Extract the [X, Y] coordinate from the center of the cell holding the provided text.  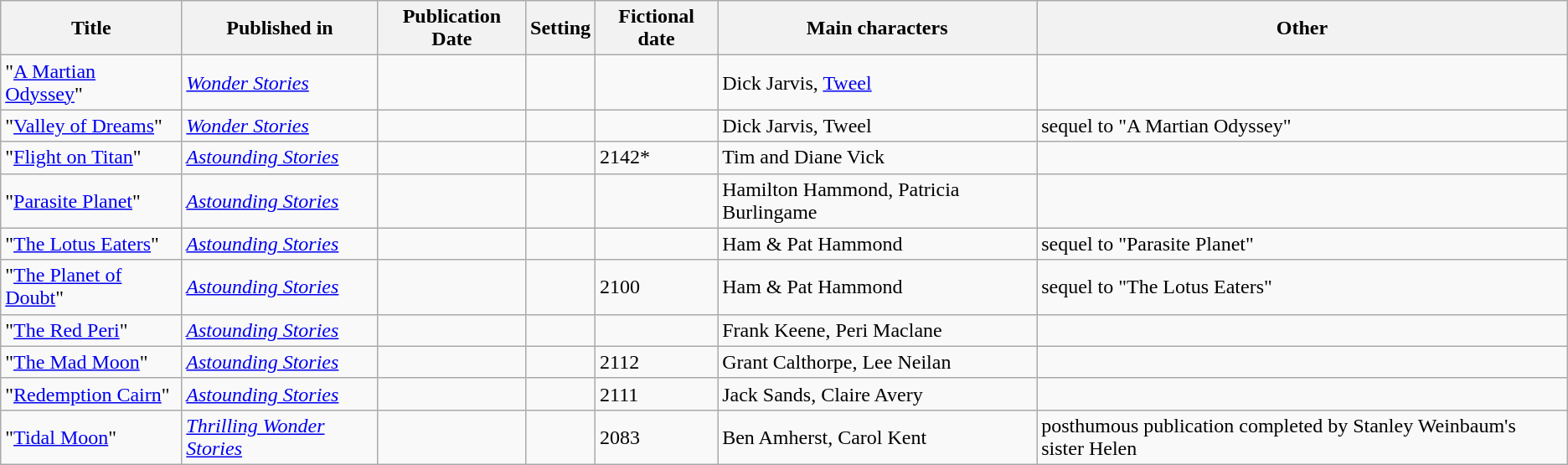
"A Martian Odyssey" [91, 82]
Published in [280, 28]
Grant Calthorpe, Lee Neilan [878, 362]
Fictional date [657, 28]
"The Lotus Eaters" [91, 244]
2083 [657, 437]
Other [1302, 28]
2100 [657, 287]
sequel to "The Lotus Eaters" [1302, 287]
"The Mad Moon" [91, 362]
Thrilling Wonder Stories [280, 437]
2112 [657, 362]
sequel to "Parasite Planet" [1302, 244]
2142* [657, 158]
sequel to "A Martian Odyssey" [1302, 126]
"Tidal Moon" [91, 437]
"Redemption Cairn" [91, 394]
Jack Sands, Claire Avery [878, 394]
Hamilton Hammond, Patricia Burlingame [878, 201]
2111 [657, 394]
"Parasite Planet" [91, 201]
Main characters [878, 28]
"Flight on Titan" [91, 158]
Tim and Diane Vick [878, 158]
Ben Amherst, Carol Kent [878, 437]
Setting [561, 28]
posthumous publication completed by Stanley Weinbaum's sister Helen [1302, 437]
"The Red Peri" [91, 330]
Publication Date [451, 28]
"Valley of Dreams" [91, 126]
Title [91, 28]
"The Planet of Doubt" [91, 287]
Frank Keene, Peri Maclane [878, 330]
